From the cell containing the given text, extract its center point as (x, y) coordinate. 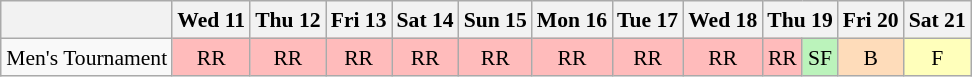
SF (820, 56)
Sat 21 (938, 20)
F (938, 56)
Men's Tournament (86, 56)
Fri 13 (359, 20)
Tue 17 (648, 20)
B (871, 56)
Sun 15 (496, 20)
Fri 20 (871, 20)
Sat 14 (426, 20)
Wed 11 (211, 20)
Thu 19 (800, 20)
Wed 18 (722, 20)
Thu 12 (288, 20)
Mon 16 (572, 20)
